For the text-containing cell, return its midpoint in [x, y] coordinate format. 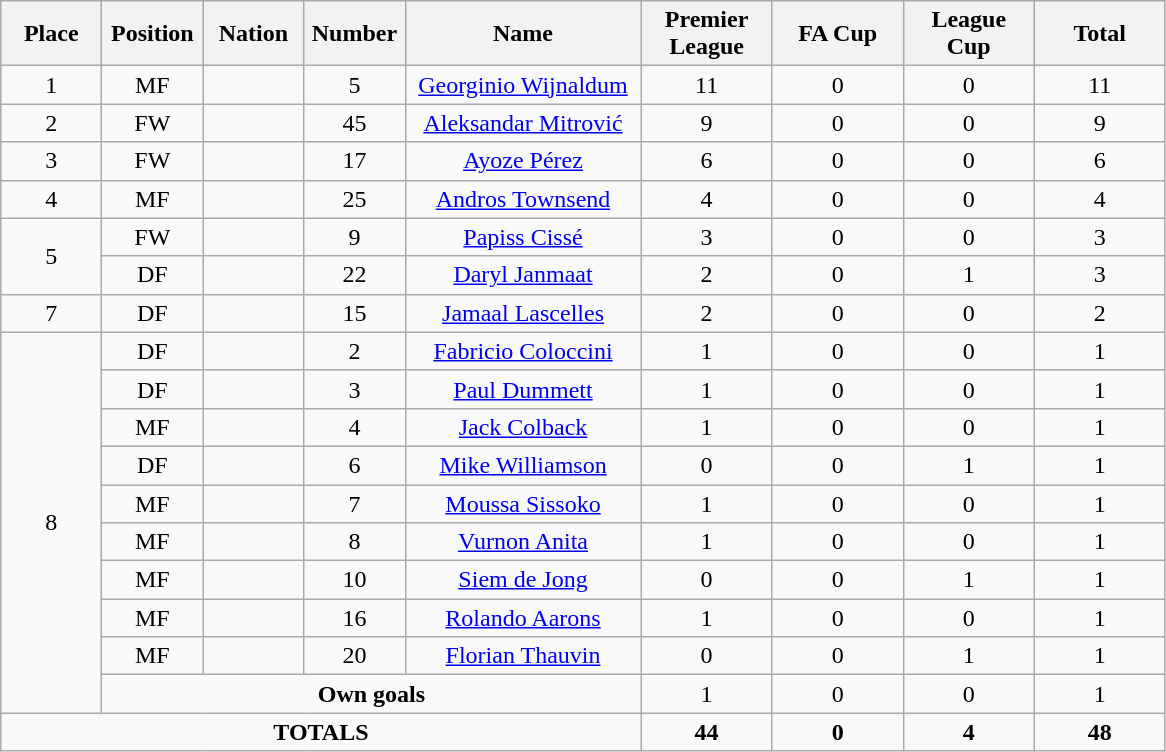
10 [354, 580]
Rolando Aarons [523, 618]
Total [1100, 34]
Ayoze Pérez [523, 161]
Premier League [706, 34]
TOTALS [321, 732]
Papiss Cissé [523, 237]
Paul Dummett [523, 389]
20 [354, 656]
Florian Thauvin [523, 656]
Position [152, 34]
Vurnon Anita [523, 542]
League Cup [968, 34]
Nation [254, 34]
17 [354, 161]
Georginio Wijnaldum [523, 85]
Mike Williamson [523, 465]
Aleksandar Mitrović [523, 123]
Number [354, 34]
Own goals [372, 694]
Jamaal Lascelles [523, 313]
Moussa Sissoko [523, 503]
15 [354, 313]
25 [354, 199]
48 [1100, 732]
FA Cup [838, 34]
44 [706, 732]
16 [354, 618]
Place [52, 34]
Jack Colback [523, 427]
45 [354, 123]
Name [523, 34]
Fabricio Coloccini [523, 351]
22 [354, 275]
Andros Townsend [523, 199]
Daryl Janmaat [523, 275]
Siem de Jong [523, 580]
